Output the (X, Y) coordinate of the center of the cell containing the given text.  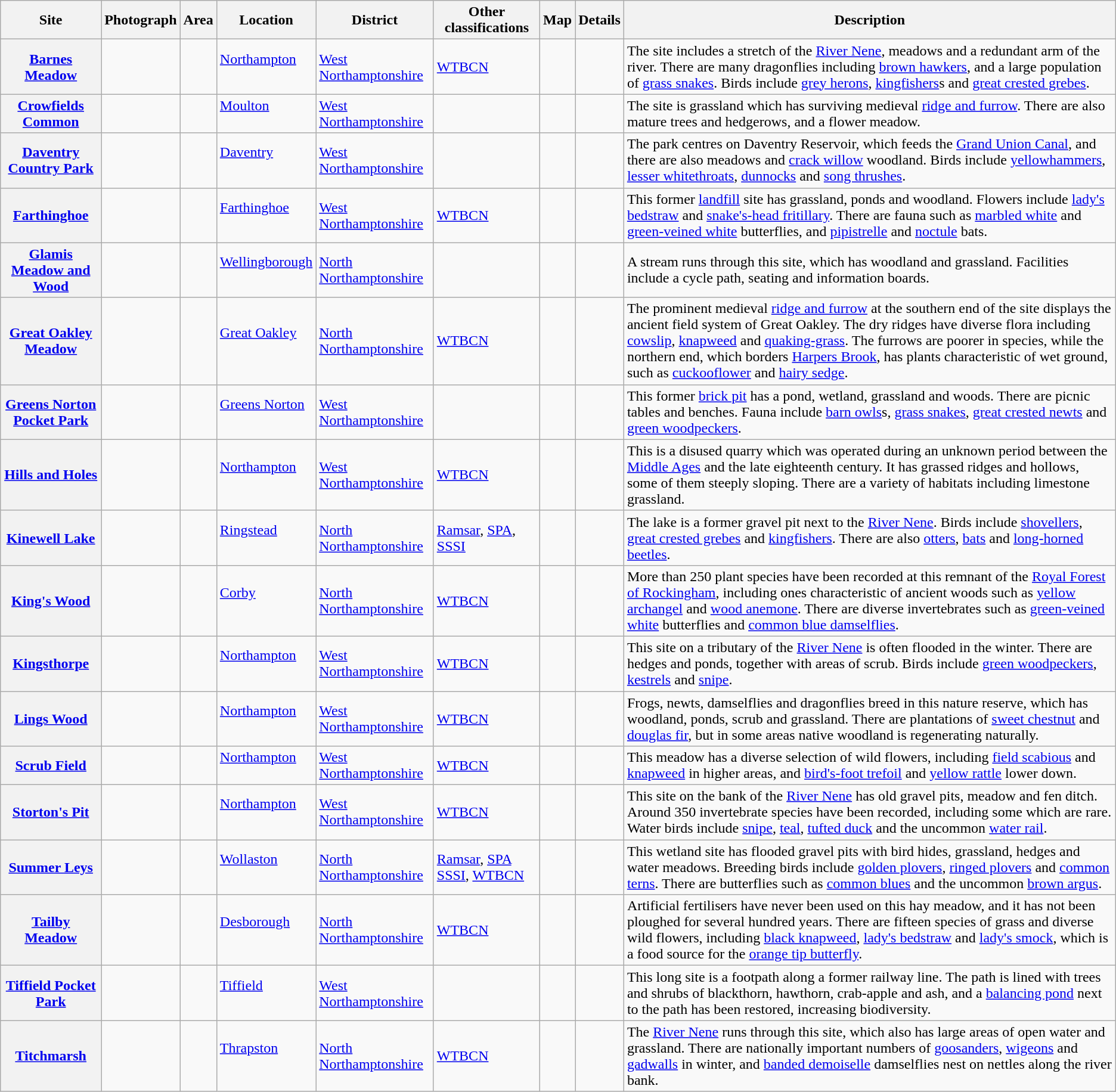
A stream runs through this site, which has woodland and grassland. Facilities include a cycle path, seating and information boards. (869, 270)
Tailby Meadow (51, 930)
Desborough (266, 930)
Thrapston (266, 1056)
Ramsar, SPA SSSI, WTBCN (486, 867)
Barnes Meadow (51, 67)
Greens Norton Pocket Park (51, 412)
Photograph (141, 20)
Kingsthorpe (51, 663)
Scrub Field (51, 765)
Crowfields Common (51, 113)
Moulton (266, 113)
King's Wood (51, 601)
District (375, 20)
Greens Norton (266, 412)
Ringstead (266, 538)
Storton's Pit (51, 812)
Wellingborough (266, 270)
Site (51, 20)
Details (600, 20)
Description (869, 20)
Lings Wood (51, 719)
Great Oakley Meadow (51, 341)
Great Oakley (266, 341)
Titchmarsh (51, 1056)
Kinewell Lake (51, 538)
Summer Leys (51, 867)
Ramsar, SPA, SSSI (486, 538)
Daventry Country Park (51, 160)
Area (198, 20)
Glamis Meadow and Wood (51, 270)
Tiffield Pocket Park (51, 993)
Tiffield (266, 993)
Other classifications (486, 20)
Daventry (266, 160)
The site is grassland which has surviving medieval ridge and furrow. There are also mature trees and hedgerows, and a flower meadow. (869, 113)
Map (558, 20)
Corby (266, 601)
Location (266, 20)
Hills and Holes (51, 474)
Wollaston (266, 867)
